Return (X, Y) of the center of cell containing provided text 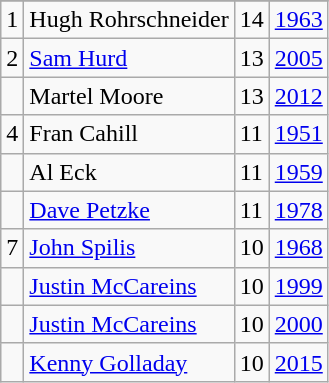
Al Eck (129, 172)
2005 (298, 58)
2 (12, 58)
1968 (298, 248)
1 (12, 20)
2015 (298, 362)
Fran Cahill (129, 134)
Dave Petzke (129, 210)
1951 (298, 134)
Kenny Golladay (129, 362)
1963 (298, 20)
2000 (298, 324)
14 (252, 20)
1999 (298, 286)
1959 (298, 172)
4 (12, 134)
1978 (298, 210)
Martel Moore (129, 96)
John Spilis (129, 248)
7 (12, 248)
2012 (298, 96)
Hugh Rohrschneider (129, 20)
Sam Hurd (129, 58)
